Determine the [x, y] coordinate at the center of the cell enclosing the given text.  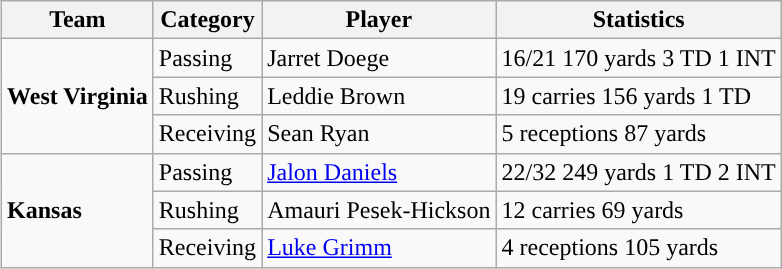
Leddie Brown [379, 96]
Statistics [638, 20]
Category [207, 20]
19 carries 156 yards 1 TD [638, 96]
Sean Ryan [379, 134]
5 receptions 87 yards [638, 134]
4 receptions 105 yards [638, 248]
Team [78, 20]
Player [379, 20]
Luke Grimm [379, 248]
12 carries 69 yards [638, 210]
22/32 249 yards 1 TD 2 INT [638, 172]
West Virginia [78, 96]
Kansas [78, 210]
16/21 170 yards 3 TD 1 INT [638, 58]
Amauri Pesek-Hickson [379, 210]
Jalon Daniels [379, 172]
Jarret Doege [379, 58]
